Find where the given text appears and provide that cell's center as (x, y) coordinate. 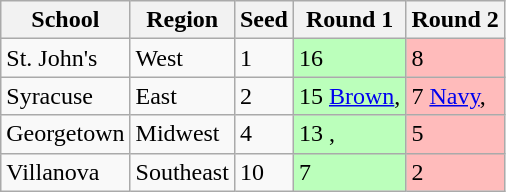
Midwest (182, 134)
4 (264, 134)
Syracuse (66, 96)
1 (264, 58)
Region (182, 20)
16 (349, 58)
7 Navy, (455, 96)
Southeast (182, 172)
8 (455, 58)
Seed (264, 20)
West (182, 58)
St. John's (66, 58)
School (66, 20)
15 Brown, (349, 96)
13 , (349, 134)
Villanova (66, 172)
Round 2 (455, 20)
Round 1 (349, 20)
7 (349, 172)
10 (264, 172)
East (182, 96)
Georgetown (66, 134)
5 (455, 134)
